Identify which cell holds the provided text, then report its (X, Y) central coordinate. 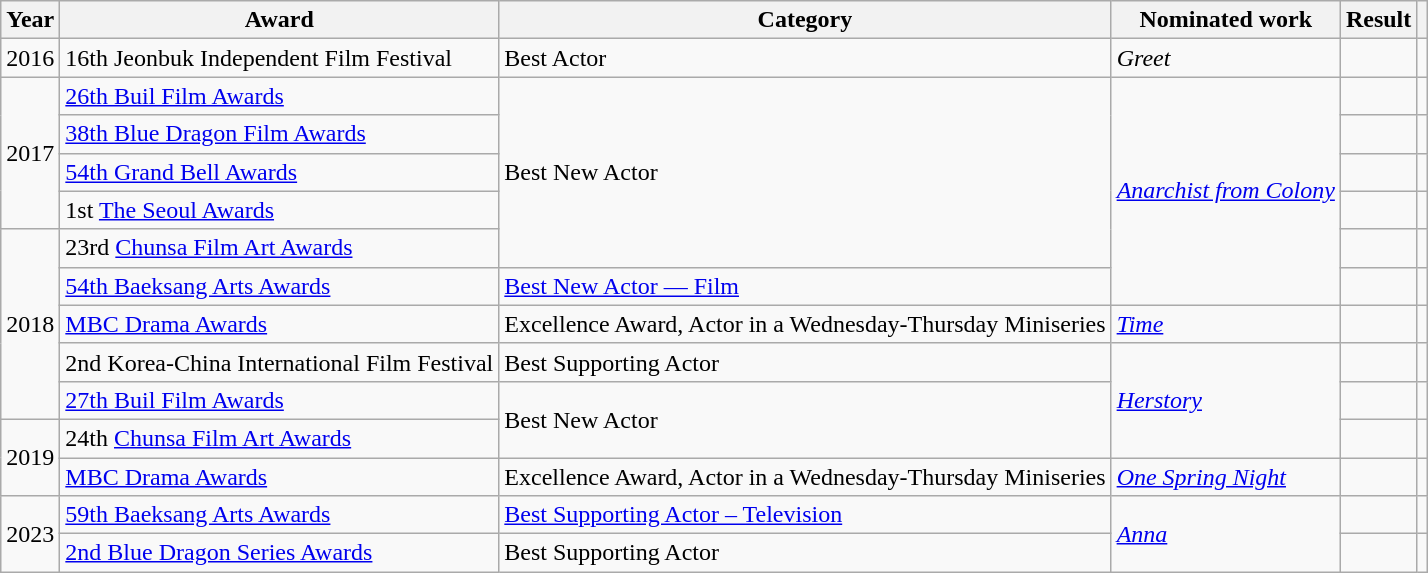
Year (30, 20)
Nominated work (1226, 20)
Time (1226, 324)
59th Baeksang Arts Awards (280, 515)
Anna (1226, 534)
Best New Actor — Film (805, 286)
Greet (1226, 58)
Best Actor (805, 58)
54th Grand Bell Awards (280, 172)
1st The Seoul Awards (280, 210)
Herstory (1226, 400)
2017 (30, 153)
Award (280, 20)
27th Buil Film Awards (280, 400)
2023 (30, 534)
2016 (30, 58)
54th Baeksang Arts Awards (280, 286)
Best Supporting Actor – Television (805, 515)
2018 (30, 324)
26th Buil Film Awards (280, 96)
2019 (30, 457)
Anarchist from Colony (1226, 191)
23rd Chunsa Film Art Awards (280, 248)
38th Blue Dragon Film Awards (280, 134)
One Spring Night (1226, 477)
16th Jeonbuk Independent Film Festival (280, 58)
2nd Korea-China International Film Festival (280, 362)
Result (1378, 20)
24th Chunsa Film Art Awards (280, 438)
Category (805, 20)
2nd Blue Dragon Series Awards (280, 553)
